For the text-containing cell, return its midpoint in [x, y] coordinate format. 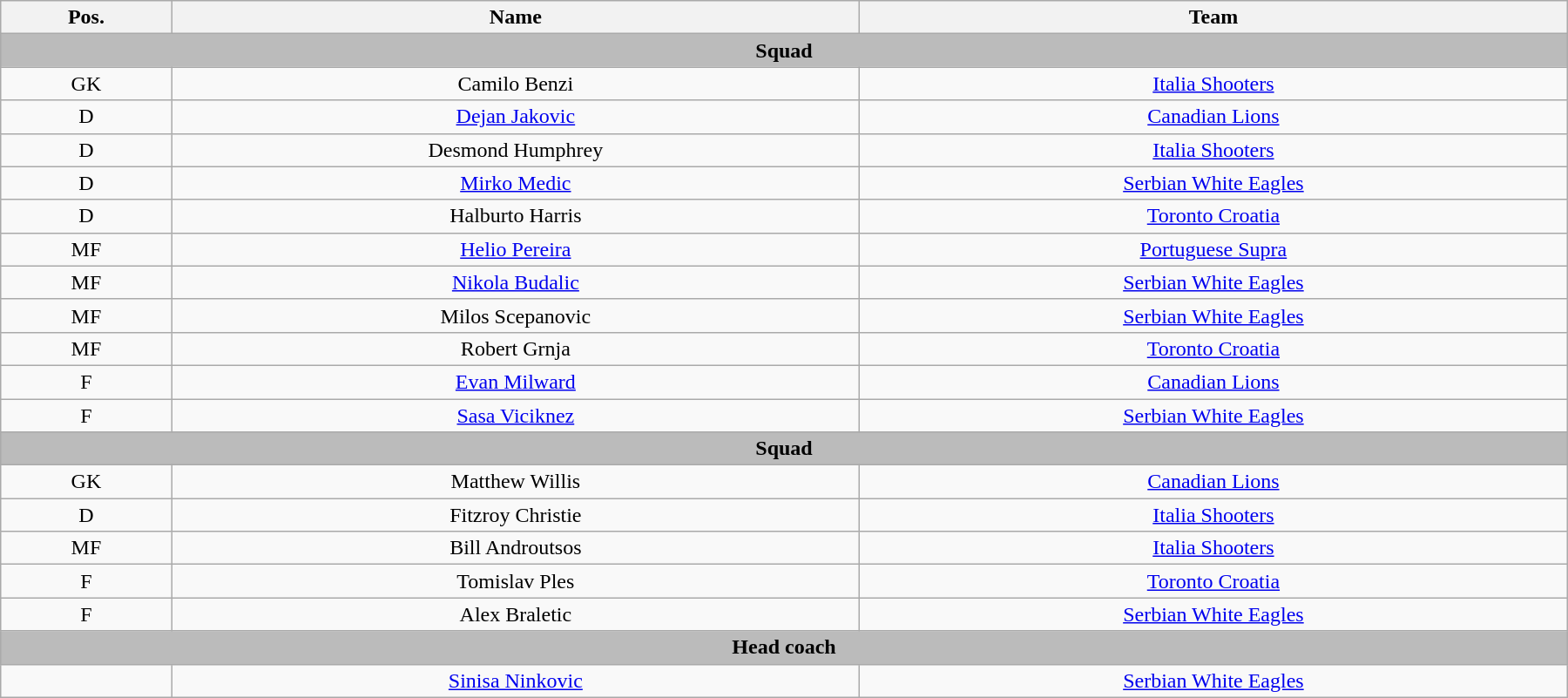
Head coach [784, 647]
Sinisa Ninkovic [516, 681]
Mirko Medic [516, 183]
Milos Scepanovic [516, 315]
Desmond Humphrey [516, 150]
Tomislav Ples [516, 581]
Bill Androutsos [516, 548]
Dejan Jakovic [516, 117]
Team [1213, 17]
Camilo Benzi [516, 84]
Pos. [86, 17]
Fitzroy Christie [516, 515]
Evan Milward [516, 382]
Name [516, 17]
Alex Braletic [516, 614]
Helio Pereira [516, 249]
Portuguese Supra [1213, 249]
Sasa Viciknez [516, 416]
Robert Grnja [516, 349]
Halburto Harris [516, 216]
Nikola Budalic [516, 282]
Matthew Willis [516, 482]
